Extract the [X, Y] coordinate from the center of the cell holding the provided text.  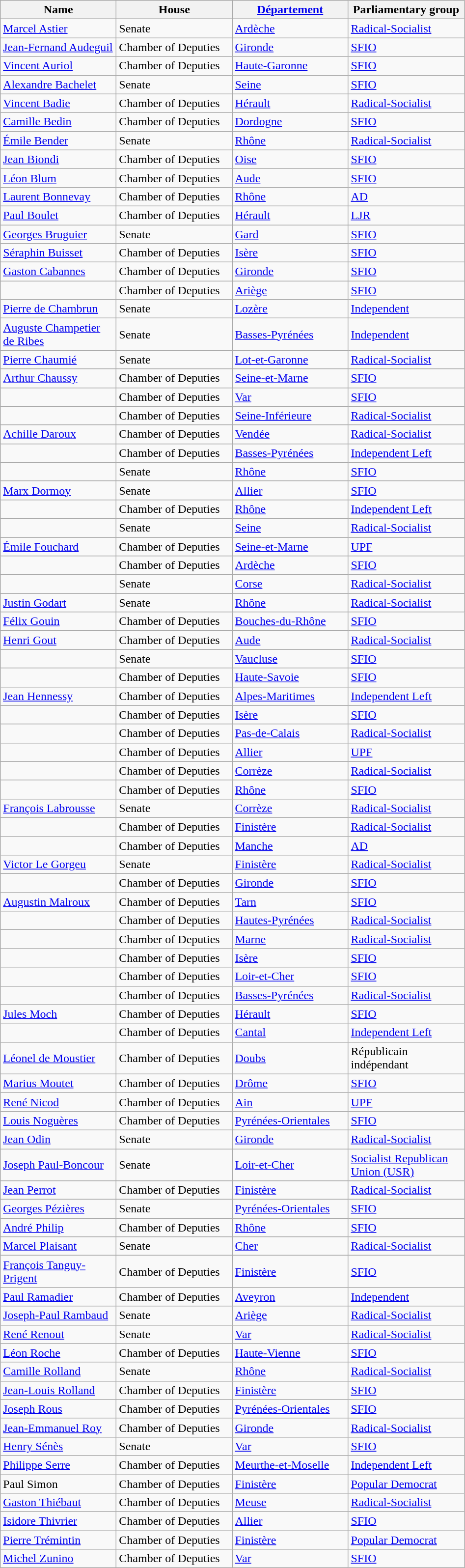
Gaston Thiébaut [58, 1503]
Département [290, 10]
Marne [290, 939]
Achille Daroux [58, 434]
Haute-Vienne [290, 1353]
Pierre Trémintin [58, 1540]
Pierre Chaumié [58, 360]
Vincent Badie [58, 103]
Jean Biondi [58, 159]
Jean-Louis Rolland [58, 1390]
Vincent Auriol [58, 66]
Seine-Inférieure [290, 416]
Aveyron [290, 1297]
Bouches-du-Rhône [290, 621]
Joseph Rous [58, 1409]
Jean-Emmanuel Roy [58, 1428]
Corse [290, 584]
Cantal [290, 1033]
Augustin Malroux [58, 902]
Name [58, 10]
René Renout [58, 1334]
Paul Boulet [58, 215]
André Philip [58, 1228]
Auguste Champetier de Ribes [58, 334]
Laurent Bonnevay [58, 196]
Tarn [290, 902]
Jean-Fernand Audeguil [58, 47]
Oise [290, 159]
Haute-Savoie [290, 677]
Républicain indépendant [406, 1058]
Alexandre Bachelet [58, 84]
Paul Simon [58, 1484]
Léon Roche [58, 1353]
Gaston Cabannes [58, 272]
Pierre de Chambrun [58, 309]
Lozère [290, 309]
Camille Bedin [58, 122]
Jean Perrot [58, 1190]
House [174, 10]
Alpes-Maritimes [290, 696]
Socialist Republican Union (USR) [406, 1164]
Émile Bender [58, 140]
Léonel de Moustier [58, 1058]
Marcel Plaisant [58, 1246]
François Labrousse [58, 808]
Hautes-Pyrénées [290, 921]
Vaucluse [290, 659]
Paul Ramadier [58, 1297]
Haute-Garonne [290, 66]
Marius Moutet [58, 1083]
Jean Odin [58, 1139]
Meuse [290, 1503]
Isidore Thivrier [58, 1521]
Doubs [290, 1058]
Parliamentary group [406, 10]
Michel Zunino [58, 1559]
René Nicod [58, 1102]
Henry Sénès [58, 1446]
Victor Le Gorgeu [58, 865]
Gard [290, 234]
Georges Pézières [58, 1209]
Meurthe-et-Moselle [290, 1465]
Justin Godart [58, 603]
Léon Blum [58, 178]
Lot-et-Garonne [290, 360]
Marcel Astier [58, 28]
Louis Noguères [58, 1120]
Vendée [290, 434]
Félix Gouin [58, 621]
Cher [290, 1246]
Drôme [290, 1083]
Camille Rolland [58, 1372]
Joseph-Paul Rambaud [58, 1316]
Émile Fouchard [58, 547]
Pas-de-Calais [290, 733]
François Tanguy-Prigent [58, 1271]
Georges Bruguier [58, 234]
Manche [290, 845]
Jean Hennessy [58, 696]
LJR [406, 215]
Joseph Paul-Boncour [58, 1164]
Marx Dormoy [58, 490]
Séraphin Buisset [58, 253]
Philippe Serre [58, 1465]
Jules Moch [58, 1014]
Henri Gout [58, 640]
Ain [290, 1102]
Dordogne [290, 122]
Arthur Chaussy [58, 378]
